Return (x, y) of the center of cell containing provided text 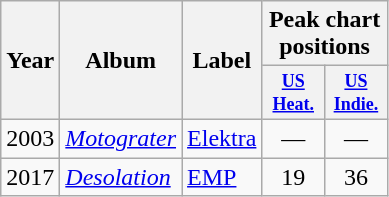
36 (356, 177)
US Heat. (294, 93)
Label (222, 60)
EMP (222, 177)
2017 (30, 177)
Year (30, 60)
Elektra (222, 138)
Peak chart positions (324, 34)
19 (294, 177)
Album (121, 60)
US Indie. (356, 93)
Motograter (121, 138)
2003 (30, 138)
Desolation (121, 177)
